Identify which cell holds the provided text, then report its [x, y] central coordinate. 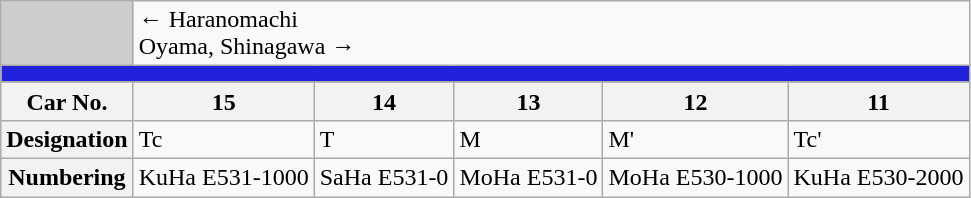
13 [528, 101]
Car No. [67, 101]
11 [878, 101]
14 [384, 101]
Tc [224, 139]
T [384, 139]
MoHa E530-1000 [696, 177]
Designation [67, 139]
KuHa E531-1000 [224, 177]
← HaranomachiOyama, Shinagawa → [551, 34]
M' [696, 139]
MoHa E531-0 [528, 177]
KuHa E530-2000 [878, 177]
M [528, 139]
12 [696, 101]
Tc' [878, 139]
15 [224, 101]
Numbering [67, 177]
SaHa E531-0 [384, 177]
